Output the (X, Y) coordinate of the center of the cell containing the given text.  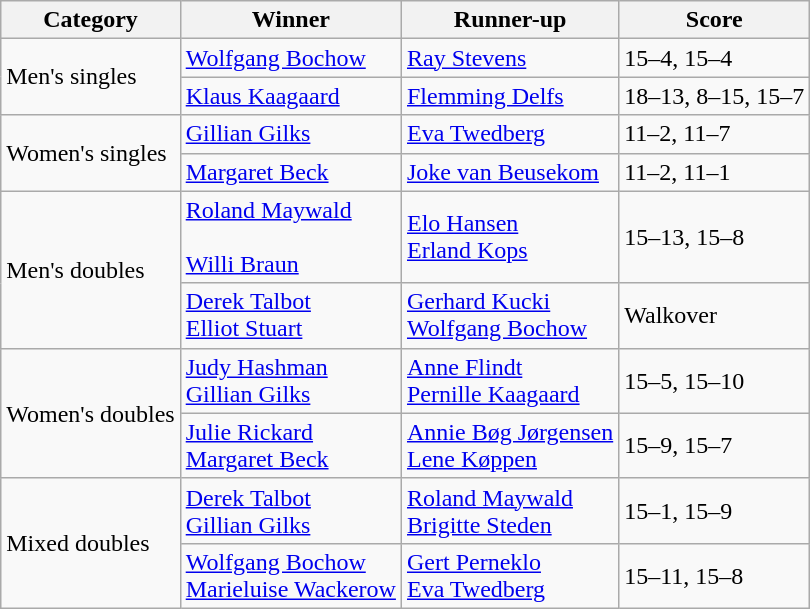
Margaret Beck (290, 172)
Score (714, 20)
11–2, 11–1 (714, 172)
Eva Twedberg (510, 134)
15–13, 15–8 (714, 237)
Gerhard Kucki Wolfgang Bochow (510, 316)
Wolfgang Bochow (290, 58)
Category (90, 20)
Anne Flindt Pernille Kaagaard (510, 380)
Judy Hashman Gillian Gilks (290, 380)
Roland Maywald Brigitte Steden (510, 510)
Derek Talbot Gillian Gilks (290, 510)
Roland Maywald Willi Braun (290, 237)
Men's singles (90, 77)
15–4, 15–4 (714, 58)
15–11, 15–8 (714, 576)
Runner-up (510, 20)
11–2, 11–7 (714, 134)
Flemming Delfs (510, 96)
15–1, 15–9 (714, 510)
Women's singles (90, 153)
Men's doubles (90, 270)
Joke van Beusekom (510, 172)
Walkover (714, 316)
15–9, 15–7 (714, 446)
Women's doubles (90, 413)
Gert Perneklo Eva Twedberg (510, 576)
Annie Bøg Jørgensen Lene Køppen (510, 446)
Derek Talbot Elliot Stuart (290, 316)
Winner (290, 20)
Wolfgang Bochow Marieluise Wackerow (290, 576)
Klaus Kaagaard (290, 96)
Mixed doubles (90, 543)
Julie Rickard Margaret Beck (290, 446)
15–5, 15–10 (714, 380)
Gillian Gilks (290, 134)
Elo Hansen Erland Kops (510, 237)
Ray Stevens (510, 58)
18–13, 8–15, 15–7 (714, 96)
